Provide the (x, y) coordinate of the cell's center where the given text is located.  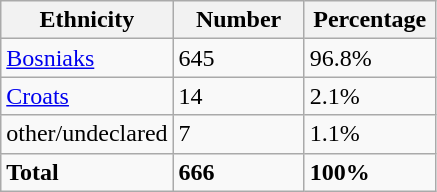
Percentage (370, 20)
Ethnicity (87, 20)
other/undeclared (87, 134)
7 (238, 134)
1.1% (370, 134)
Bosniaks (87, 58)
96.8% (370, 58)
2.1% (370, 96)
14 (238, 96)
Number (238, 20)
100% (370, 172)
645 (238, 58)
Total (87, 172)
Croats (87, 96)
666 (238, 172)
